Determine the (X, Y) coordinate at the center of the cell enclosing the given text.  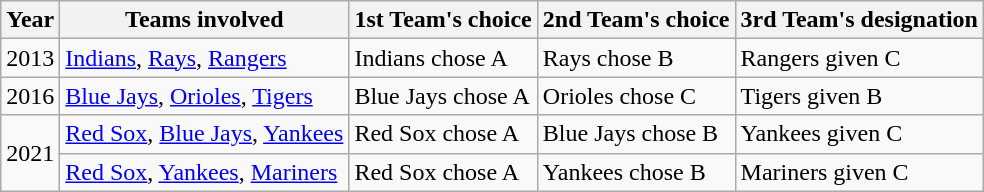
2021 (30, 153)
Rays chose B (636, 58)
2nd Team's choice (636, 20)
Red Sox, Yankees, Mariners (204, 172)
Blue Jays, Orioles, Tigers (204, 96)
1st Team's choice (443, 20)
Year (30, 20)
Yankees given C (859, 134)
Orioles chose C (636, 96)
Indians, Rays, Rangers (204, 58)
Blue Jays chose B (636, 134)
Rangers given C (859, 58)
3rd Team's designation (859, 20)
Red Sox, Blue Jays, Yankees (204, 134)
Indians chose A (443, 58)
Tigers given B (859, 96)
Teams involved (204, 20)
2013 (30, 58)
Blue Jays chose A (443, 96)
Yankees chose B (636, 172)
2016 (30, 96)
Mariners given C (859, 172)
